Pinpoint the cell where the given text exists, returning its (x, y) midpoint coordinate. 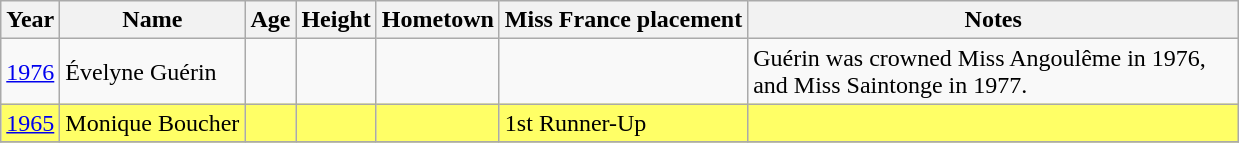
1st Runner-Up (623, 123)
Évelyne Guérin (152, 72)
Guérin was crowned Miss Angoulême in 1976, and Miss Saintonge in 1977. (994, 72)
Year (30, 20)
Notes (994, 20)
1976 (30, 72)
Miss France placement (623, 20)
Hometown (438, 20)
Age (270, 20)
Height (336, 20)
Monique Boucher (152, 123)
1965 (30, 123)
Name (152, 20)
